Return the (X, Y) coordinate for the center point of the cell that contains the specified text.  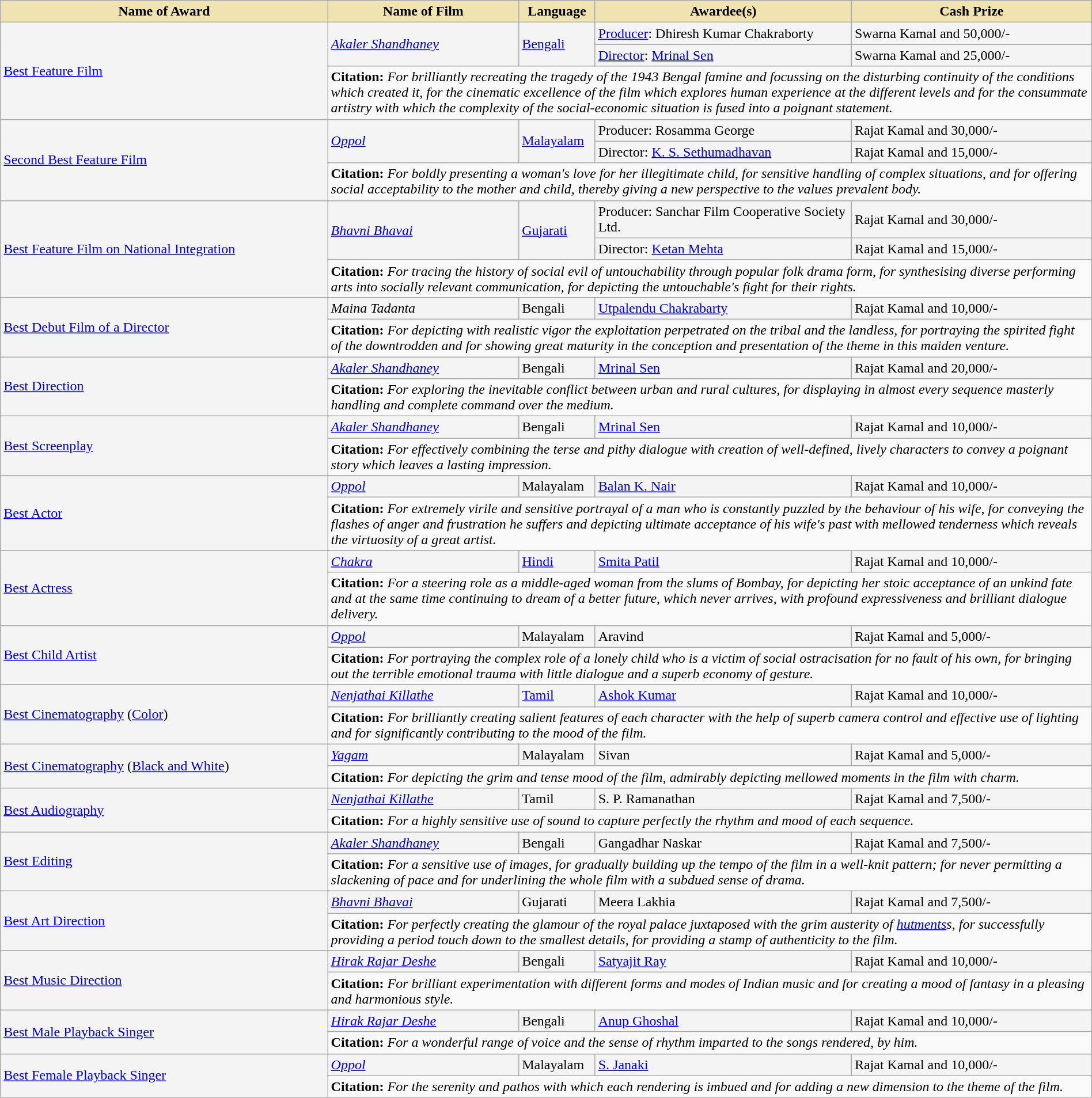
Rajat Kamal and 20,000/- (971, 368)
Citation: For depicting the grim and tense mood of the film, admirably depicting mellowed moments in the film with charm. (710, 777)
S. Janaki (723, 1065)
Swarna Kamal and 25,000/- (971, 55)
Citation: For a wonderful range of voice and the sense of rhythm imparted to the songs rendered, by him. (710, 1043)
Director: Mrinal Sen (723, 55)
Cash Prize (971, 12)
Best Direction (164, 387)
Best Child Artist (164, 655)
Best Actor (164, 513)
Yagam (423, 755)
Best Art Direction (164, 921)
Language (558, 12)
Best Debut Film of a Director (164, 327)
Best Cinematography (Black and White) (164, 766)
Best Audiography (164, 810)
Gangadhar Naskar (723, 842)
Producer: Dhiresh Kumar Chakraborty (723, 33)
Best Feature Film on National Integration (164, 249)
Awardee(s) (723, 12)
Best Screenplay (164, 446)
Best Actress (164, 588)
Second Best Feature Film (164, 160)
Best Feature Film (164, 71)
Aravind (723, 636)
Maina Tadanta (423, 308)
Anup Ghoshal (723, 1021)
Best Male Playback Singer (164, 1032)
Director: K. S. Sethumadhavan (723, 152)
Best Editing (164, 861)
Director: Ketan Mehta (723, 249)
Producer: Rosamma George (723, 130)
Utpalendu Chakrabarty (723, 308)
Hindi (558, 561)
Citation: For the serenity and pathos with which each rendering is imbued and for adding a new dimension to the theme of the film. (710, 1086)
Name of Film (423, 12)
S. P. Ramanathan (723, 799)
Smita Patil (723, 561)
Meera Lakhia (723, 902)
Chakra (423, 561)
Best Music Direction (164, 980)
Ashok Kumar (723, 696)
Producer: Sanchar Film Cooperative Society Ltd. (723, 219)
Swarna Kamal and 50,000/- (971, 33)
Name of Award (164, 12)
Sivan (723, 755)
Satyajit Ray (723, 962)
Citation: For a highly sensitive use of sound to capture perfectly the rhythm and mood of each sequence. (710, 820)
Balan K. Nair (723, 487)
Best Cinematography (Color) (164, 714)
Best Female Playback Singer (164, 1076)
